Return [X, Y] of the center of cell containing provided text 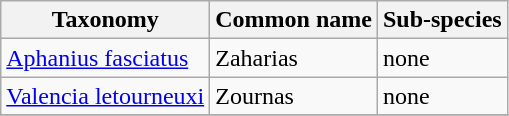
Common name [294, 20]
Zaharias [294, 58]
Sub-species [442, 20]
Aphanius fasciatus [106, 58]
Zournas [294, 96]
Taxonomy [106, 20]
Valencia letourneuxi [106, 96]
